Locate the cell with the specified text and output its [x, y] center coordinate. 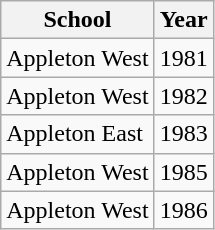
1983 [184, 134]
1982 [184, 96]
School [78, 20]
1985 [184, 172]
1986 [184, 210]
1981 [184, 58]
Year [184, 20]
Appleton East [78, 134]
